Locate the cell with the specified text and output its (X, Y) center coordinate. 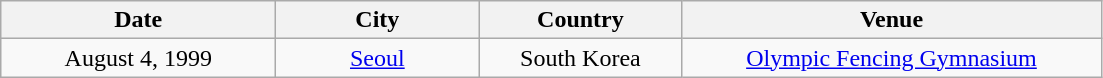
Venue (892, 20)
Date (138, 20)
South Korea (580, 58)
Seoul (378, 58)
City (378, 20)
August 4, 1999 (138, 58)
Olympic Fencing Gymnasium (892, 58)
Country (580, 20)
